Return (X, Y) of the center of cell containing provided text 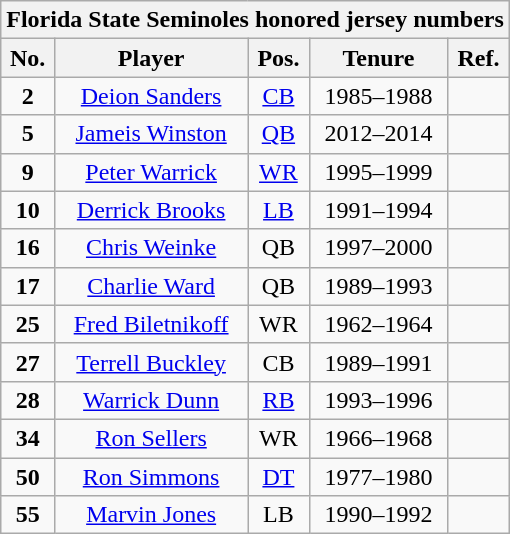
25 (28, 324)
9 (28, 172)
1995–1999 (378, 172)
2 (28, 96)
10 (28, 210)
50 (28, 477)
1962–1964 (378, 324)
RB (279, 400)
Terrell Buckley (152, 362)
16 (28, 248)
Ref. (479, 58)
Peter Warrick (152, 172)
2012–2014 (378, 134)
Jameis Winston (152, 134)
1993–1996 (378, 400)
1985–1988 (378, 96)
1989–1993 (378, 286)
Tenure (378, 58)
No. (28, 58)
1966–1968 (378, 438)
5 (28, 134)
55 (28, 515)
Ron Simmons (152, 477)
Warrick Dunn (152, 400)
Chris Weinke (152, 248)
1991–1994 (378, 210)
DT (279, 477)
Derrick Brooks (152, 210)
Pos. (279, 58)
Deion Sanders (152, 96)
Fred Biletnikoff (152, 324)
1997–2000 (378, 248)
Player (152, 58)
17 (28, 286)
28 (28, 400)
1990–1992 (378, 515)
Florida State Seminoles honored jersey numbers (256, 20)
1989–1991 (378, 362)
Ron Sellers (152, 438)
Charlie Ward (152, 286)
1977–1980 (378, 477)
34 (28, 438)
Marvin Jones (152, 515)
27 (28, 362)
